Output the [X, Y] coordinate of the center of the cell containing the given text.  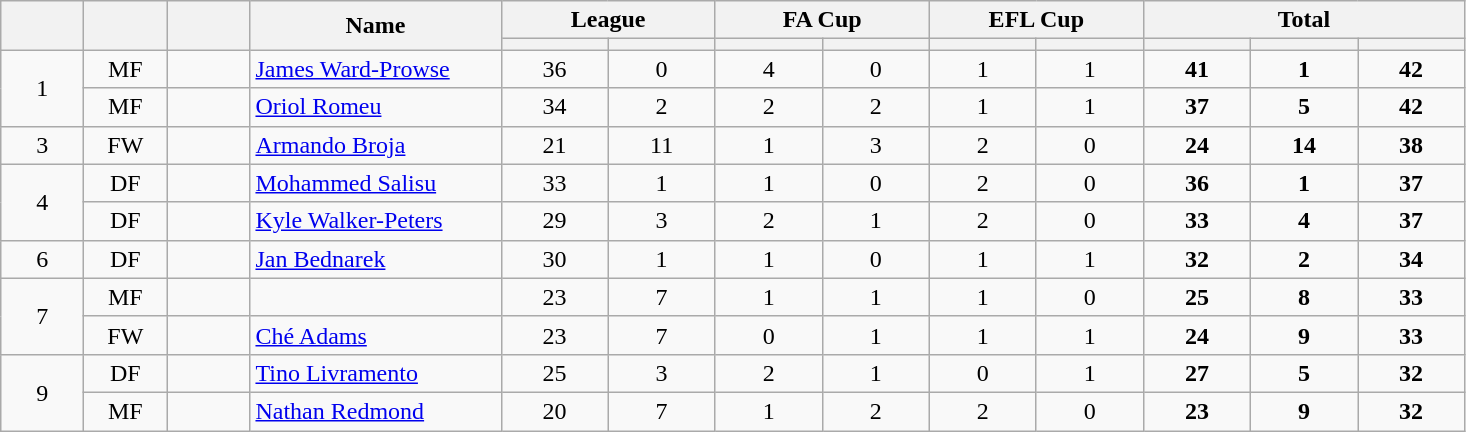
20 [554, 411]
Tino Livramento [376, 373]
Oriol Romeu [376, 107]
41 [1196, 69]
14 [1304, 145]
8 [1304, 297]
EFL Cup [1036, 20]
Name [376, 26]
League [608, 20]
Jan Bednarek [376, 259]
21 [554, 145]
James Ward-Prowse [376, 69]
Nathan Redmond [376, 411]
Mohammed Salisu [376, 183]
Kyle Walker-Peters [376, 221]
27 [1196, 373]
30 [554, 259]
38 [1412, 145]
11 [662, 145]
29 [554, 221]
Ché Adams [376, 335]
FA Cup [822, 20]
Total [1304, 20]
Armando Broja [376, 145]
6 [42, 259]
